Capture the cell that displays the provided text and extract its (X, Y) central coordinate. 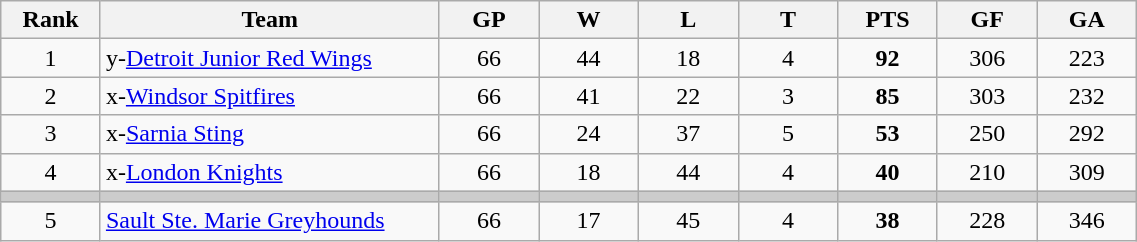
223 (1087, 58)
228 (987, 221)
24 (589, 134)
PTS (888, 20)
38 (888, 221)
53 (888, 134)
303 (987, 96)
y-Detroit Junior Red Wings (270, 58)
2 (51, 96)
x-London Knights (270, 172)
1 (51, 58)
GP (489, 20)
T (788, 20)
45 (688, 221)
309 (1087, 172)
GF (987, 20)
41 (589, 96)
Team (270, 20)
292 (1087, 134)
232 (1087, 96)
250 (987, 134)
x-Windsor Spitfires (270, 96)
x-Sarnia Sting (270, 134)
306 (987, 58)
GA (1087, 20)
W (589, 20)
Rank (51, 20)
210 (987, 172)
37 (688, 134)
40 (888, 172)
85 (888, 96)
92 (888, 58)
22 (688, 96)
L (688, 20)
346 (1087, 221)
17 (589, 221)
Sault Ste. Marie Greyhounds (270, 221)
